For the text-containing cell, return its midpoint in [x, y] coordinate format. 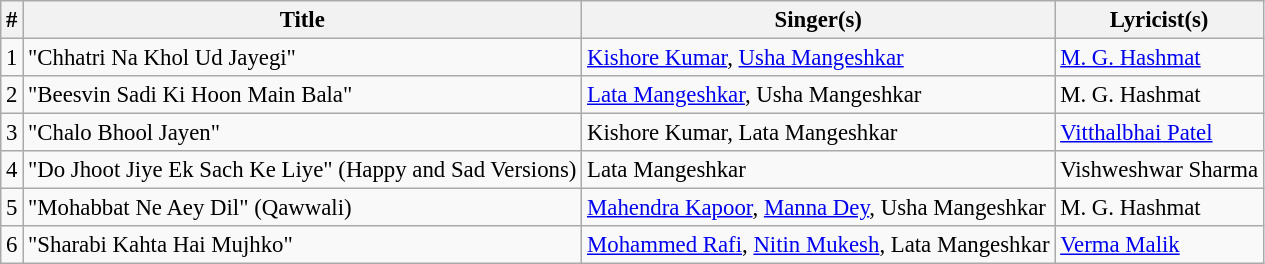
4 [12, 170]
"Do Jhoot Jiye Ek Sach Ke Liye" (Happy and Sad Versions) [302, 170]
Kishore Kumar, Lata Mangeshkar [818, 133]
Singer(s) [818, 20]
Kishore Kumar, Usha Mangeshkar [818, 58]
Verma Malik [1160, 245]
Title [302, 20]
5 [12, 208]
"Beesvin Sadi Ki Hoon Main Bala" [302, 95]
Vitthalbhai Patel [1160, 133]
Lyricist(s) [1160, 20]
Mahendra Kapoor, Manna Dey, Usha Mangeshkar [818, 208]
Lata Mangeshkar, Usha Mangeshkar [818, 95]
1 [12, 58]
"Chhatri Na Khol Ud Jayegi" [302, 58]
"Sharabi Kahta Hai Mujhko" [302, 245]
6 [12, 245]
3 [12, 133]
Mohammed Rafi, Nitin Mukesh, Lata Mangeshkar [818, 245]
Lata Mangeshkar [818, 170]
2 [12, 95]
"Chalo Bhool Jayen" [302, 133]
"Mohabbat Ne Aey Dil" (Qawwali) [302, 208]
Vishweshwar Sharma [1160, 170]
# [12, 20]
